Output the [X, Y] coordinate of the center of the cell containing the given text.  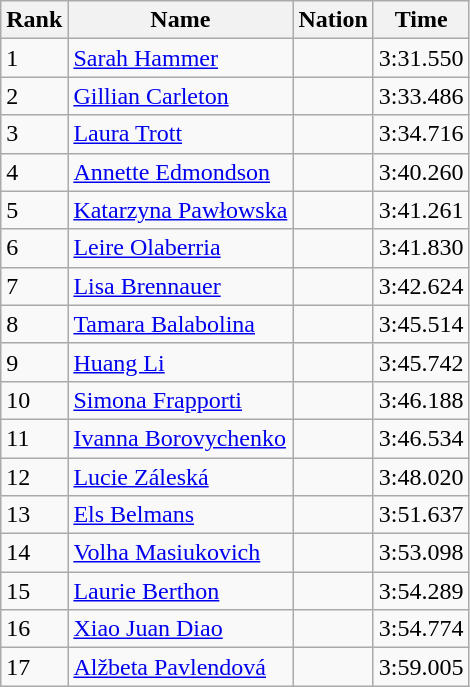
3:42.624 [421, 286]
5 [34, 210]
17 [34, 667]
3:59.005 [421, 667]
3:54.774 [421, 629]
16 [34, 629]
Nation [333, 20]
Xiao Juan Diao [180, 629]
Katarzyna Pawłowska [180, 210]
Name [180, 20]
3:46.534 [421, 438]
13 [34, 515]
Annette Edmondson [180, 172]
Leire Olaberria [180, 248]
15 [34, 591]
3:46.188 [421, 400]
3:53.098 [421, 553]
3:34.716 [421, 134]
Simona Frapporti [180, 400]
3:31.550 [421, 58]
Ivanna Borovychenko [180, 438]
3:41.830 [421, 248]
3:33.486 [421, 96]
3:51.637 [421, 515]
2 [34, 96]
11 [34, 438]
1 [34, 58]
3:54.289 [421, 591]
Rank [34, 20]
Laura Trott [180, 134]
6 [34, 248]
10 [34, 400]
3:41.261 [421, 210]
7 [34, 286]
Volha Masiukovich [180, 553]
4 [34, 172]
12 [34, 477]
Els Belmans [180, 515]
Alžbeta Pavlendová [180, 667]
9 [34, 362]
3:45.514 [421, 324]
Lisa Brennauer [180, 286]
Gillian Carleton [180, 96]
Sarah Hammer [180, 58]
3:48.020 [421, 477]
Lucie Záleská [180, 477]
3:45.742 [421, 362]
14 [34, 553]
3 [34, 134]
Time [421, 20]
3:40.260 [421, 172]
8 [34, 324]
Huang Li [180, 362]
Laurie Berthon [180, 591]
Tamara Balabolina [180, 324]
